Locate the cell with the specified text and output its [x, y] center coordinate. 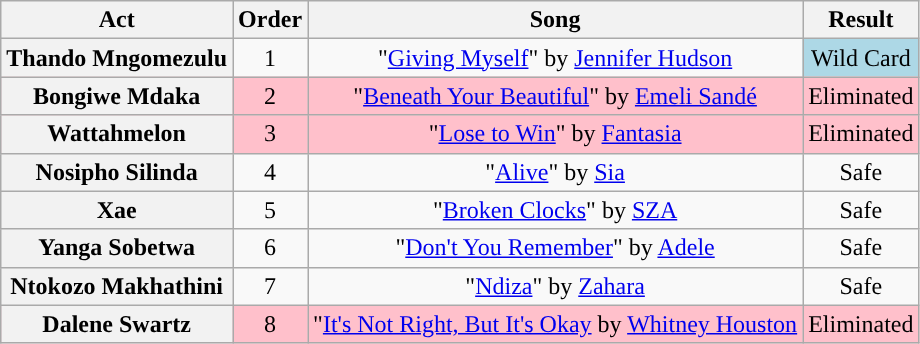
Wild Card [861, 58]
"Beneath Your Beautiful" by Emeli Sandé [556, 96]
3 [270, 134]
Ntokozo Makhathini [117, 286]
8 [270, 324]
Dalene Swartz [117, 324]
"Don't You Remember" by Adele [556, 248]
6 [270, 248]
"Lose to Win" by Fantasia [556, 134]
Act [117, 20]
1 [270, 58]
"Giving Myself" by Jennifer Hudson [556, 58]
2 [270, 96]
4 [270, 172]
Xae [117, 210]
Order [270, 20]
Bongiwe Mdaka [117, 96]
Wattahmelon [117, 134]
"It's Not Right, But It's Okay by Whitney Houston [556, 324]
Yanga Sobetwa [117, 248]
7 [270, 286]
"Ndiza" by Zahara [556, 286]
5 [270, 210]
Thando Mngomezulu [117, 58]
"Alive" by Sia [556, 172]
Song [556, 20]
"Broken Clocks" by SZA [556, 210]
Result [861, 20]
Nosipho Silinda [117, 172]
